Find where the given text appears and provide that cell's center as [x, y] coordinate. 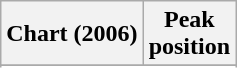
Chart (2006) [72, 34]
Peakposition [189, 34]
